Return (x, y) of the center of cell containing provided text 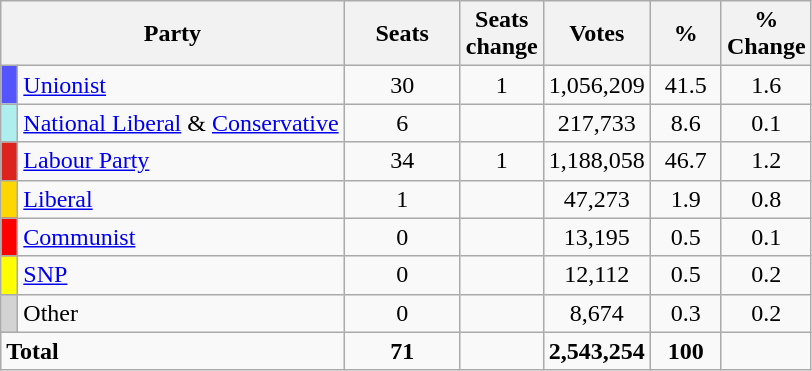
% Change (766, 34)
Total (172, 351)
Labour Party (181, 161)
1.2 (766, 161)
46.7 (686, 161)
8.6 (686, 123)
100 (686, 351)
Seats (402, 34)
Communist (181, 237)
47,273 (596, 199)
0.8 (766, 199)
217,733 (596, 123)
30 (402, 85)
2,543,254 (596, 351)
Seats change (502, 34)
SNP (181, 275)
1.9 (686, 199)
12,112 (596, 275)
Other (181, 313)
1.6 (766, 85)
1,188,058 (596, 161)
Party (172, 34)
Unionist (181, 85)
National Liberal & Conservative (181, 123)
71 (402, 351)
% (686, 34)
34 (402, 161)
0.3 (686, 313)
41.5 (686, 85)
1,056,209 (596, 85)
8,674 (596, 313)
Votes (596, 34)
13,195 (596, 237)
6 (402, 123)
Liberal (181, 199)
